Identify which cell holds the provided text, then report its [X, Y] central coordinate. 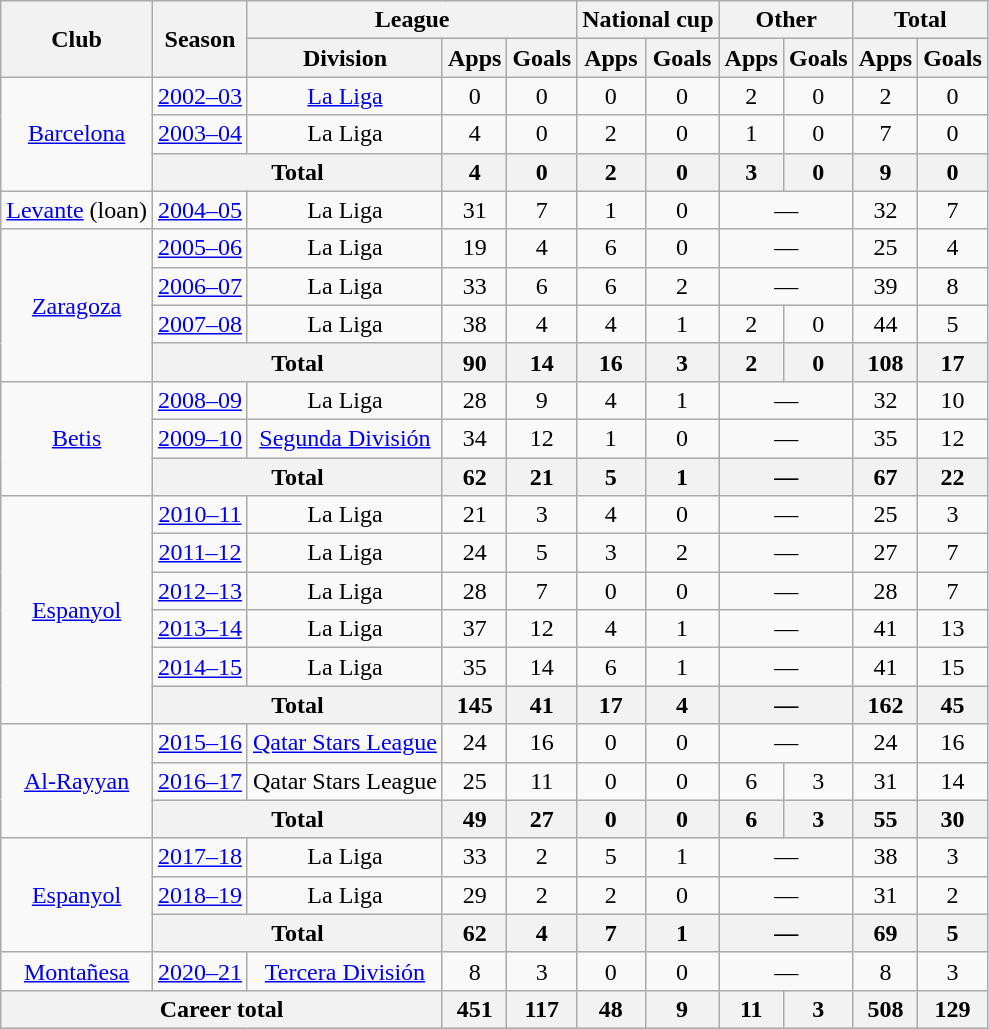
508 [885, 1009]
Club [77, 39]
49 [474, 819]
117 [542, 1009]
2002–03 [200, 96]
2003–04 [200, 134]
29 [474, 895]
10 [953, 400]
37 [474, 629]
2005–06 [200, 248]
48 [611, 1009]
90 [474, 362]
2020–21 [200, 971]
2018–19 [200, 895]
2014–15 [200, 667]
2013–14 [200, 629]
19 [474, 248]
55 [885, 819]
45 [953, 705]
2007–08 [200, 324]
Al-Rayyan [77, 781]
13 [953, 629]
Segunda División [344, 438]
National cup [648, 20]
Season [200, 39]
2010–11 [200, 515]
2016–17 [200, 781]
69 [885, 933]
129 [953, 1009]
Division [344, 58]
145 [474, 705]
34 [474, 438]
Zaragoza [77, 305]
2017–18 [200, 857]
2006–07 [200, 286]
Other [786, 20]
2011–12 [200, 553]
2015–16 [200, 743]
Levante (loan) [77, 210]
39 [885, 286]
15 [953, 667]
2004–05 [200, 210]
2009–10 [200, 438]
Montañesa [77, 971]
Betis [77, 438]
67 [885, 477]
League [412, 20]
162 [885, 705]
2008–09 [200, 400]
Career total [222, 1009]
2012–13 [200, 591]
451 [474, 1009]
Barcelona [77, 134]
108 [885, 362]
Tercera División [344, 971]
30 [953, 819]
22 [953, 477]
44 [885, 324]
